Detect which cell encompasses the target text, then output its [x, y] center coordinate. 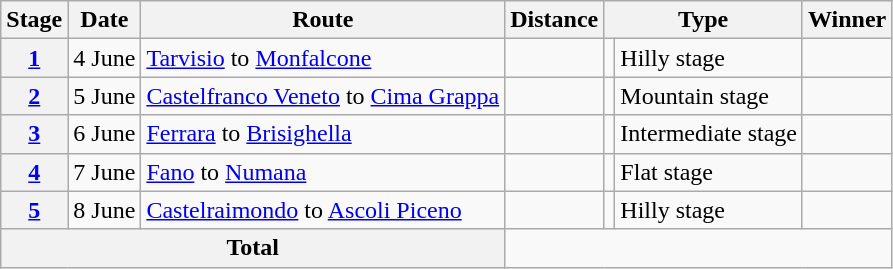
Tarvisio to Monfalcone [323, 58]
Total [253, 248]
Distance [554, 20]
1 [34, 58]
Stage [34, 20]
Date [104, 20]
5 [34, 210]
4 [34, 172]
Fano to Numana [323, 172]
6 June [104, 134]
Intermediate stage [709, 134]
7 June [104, 172]
8 June [104, 210]
Castelfranco Veneto to Cima Grappa [323, 96]
Flat stage [709, 172]
3 [34, 134]
4 June [104, 58]
Type [704, 20]
Winner [846, 20]
Mountain stage [709, 96]
Route [323, 20]
Ferrara to Brisighella [323, 134]
Castelraimondo to Ascoli Piceno [323, 210]
2 [34, 96]
5 June [104, 96]
